Search for the cell housing the specified text and yield its (x, y) center coordinate. 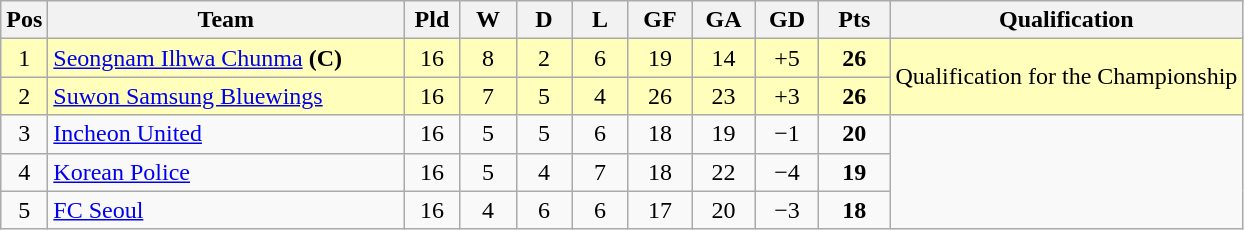
Suwon Samsung Bluewings (226, 96)
−1 (787, 134)
Incheon United (226, 134)
Korean Police (226, 172)
Pos (24, 20)
+3 (787, 96)
14 (724, 58)
−4 (787, 172)
GD (787, 20)
17 (660, 210)
Pld (432, 20)
Pts (854, 20)
23 (724, 96)
8 (488, 58)
1 (24, 58)
GA (724, 20)
FC Seoul (226, 210)
Qualification for the Championship (1066, 77)
+5 (787, 58)
22 (724, 172)
D (544, 20)
Qualification (1066, 20)
Team (226, 20)
−3 (787, 210)
W (488, 20)
Seongnam Ilhwa Chunma (C) (226, 58)
GF (660, 20)
L (600, 20)
3 (24, 134)
